Identify which cell holds the provided text, then report its (X, Y) central coordinate. 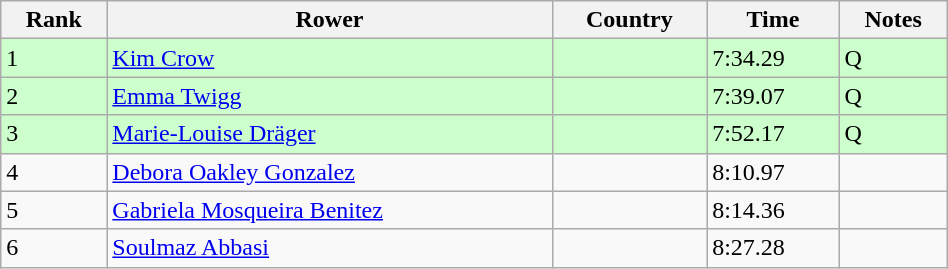
4 (54, 172)
Gabriela Mosqueira Benitez (330, 210)
Rower (330, 20)
Emma Twigg (330, 96)
5 (54, 210)
Rank (54, 20)
7:34.29 (773, 58)
7:39.07 (773, 96)
7:52.17 (773, 134)
Country (630, 20)
8:27.28 (773, 248)
Kim Crow (330, 58)
Marie-Louise Dräger (330, 134)
3 (54, 134)
8:14.36 (773, 210)
Time (773, 20)
6 (54, 248)
Notes (893, 20)
2 (54, 96)
8:10.97 (773, 172)
Debora Oakley Gonzalez (330, 172)
1 (54, 58)
Soulmaz Abbasi (330, 248)
